Identify which cell holds the provided text, then report its [x, y] central coordinate. 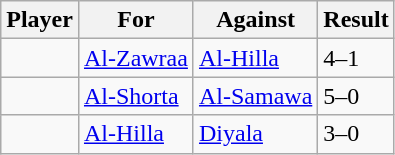
Against [255, 20]
Al-Zawraa [136, 58]
Diyala [255, 134]
Al-Shorta [136, 96]
4–1 [356, 58]
5–0 [356, 96]
3–0 [356, 134]
Player [40, 20]
Al-Samawa [255, 96]
Result [356, 20]
For [136, 20]
